Scan for the cell matching the given text and deliver its [x, y] coordinate at center. 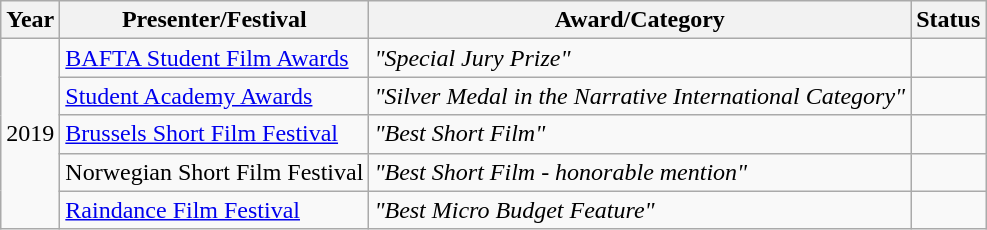
"Silver Medal in the Narrative International Category" [640, 96]
"Special Jury Prize" [640, 58]
"Best Short Film - honorable mention" [640, 172]
Award/Category [640, 20]
Status [948, 20]
"Best Short Film" [640, 134]
Norwegian Short Film Festival [214, 172]
BAFTA Student Film Awards [214, 58]
Raindance Film Festival [214, 210]
"Best Micro Budget Feature" [640, 210]
Year [30, 20]
Brussels Short Film Festival [214, 134]
Student Academy Awards [214, 96]
2019 [30, 134]
Presenter/Festival [214, 20]
